Output the [x, y] coordinate of the center of the cell containing the given text.  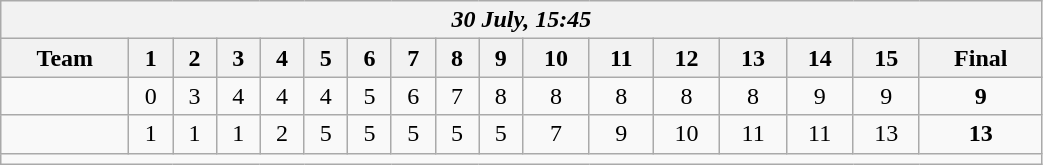
Team [65, 58]
12 [686, 58]
14 [820, 58]
30 July, 15:45 [522, 20]
15 [886, 58]
Final [980, 58]
0 [151, 96]
